Locate the cell with the specified text and output its [X, Y] center coordinate. 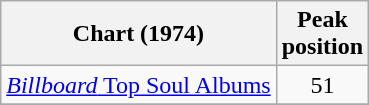
Chart (1974) [138, 34]
Peakposition [322, 34]
51 [322, 85]
Billboard Top Soul Albums [138, 85]
